Determine the (X, Y) coordinate at the center of the cell enclosing the given text.  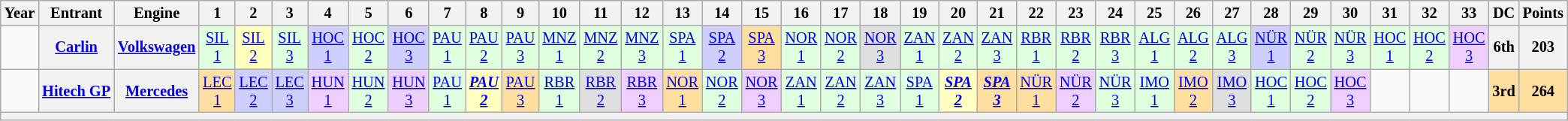
31 (1389, 13)
18 (880, 13)
2 (253, 13)
15 (761, 13)
203 (1543, 47)
Year (20, 13)
LEC3 (290, 91)
Volkswagen (156, 47)
MNZ1 (559, 47)
Engine (156, 13)
20 (958, 13)
25 (1154, 13)
HUN1 (328, 91)
7 (448, 13)
28 (1271, 13)
8 (484, 13)
21 (997, 13)
HUN2 (369, 91)
3 (290, 13)
IMO1 (1154, 91)
33 (1469, 13)
6th (1503, 47)
23 (1075, 13)
26 (1193, 13)
5 (369, 13)
6 (409, 13)
HUN3 (409, 91)
1 (217, 13)
4 (328, 13)
13 (682, 13)
10 (559, 13)
SIL3 (290, 47)
ALG2 (1193, 47)
9 (521, 13)
ALG3 (1232, 47)
17 (841, 13)
12 (641, 13)
MNZ2 (601, 47)
19 (920, 13)
27 (1232, 13)
29 (1311, 13)
16 (801, 13)
SIL2 (253, 47)
LEC1 (217, 91)
Points (1543, 13)
264 (1543, 91)
11 (601, 13)
IMO2 (1193, 91)
Hitech GP (77, 91)
ALG1 (1154, 47)
Mercedes (156, 91)
24 (1116, 13)
22 (1036, 13)
MNZ3 (641, 47)
IMO3 (1232, 91)
DC (1503, 13)
32 (1430, 13)
Carlin (77, 47)
SIL1 (217, 47)
30 (1350, 13)
Entrant (77, 13)
14 (722, 13)
LEC2 (253, 91)
3rd (1503, 91)
